Capture the cell that displays the provided text and extract its [x, y] central coordinate. 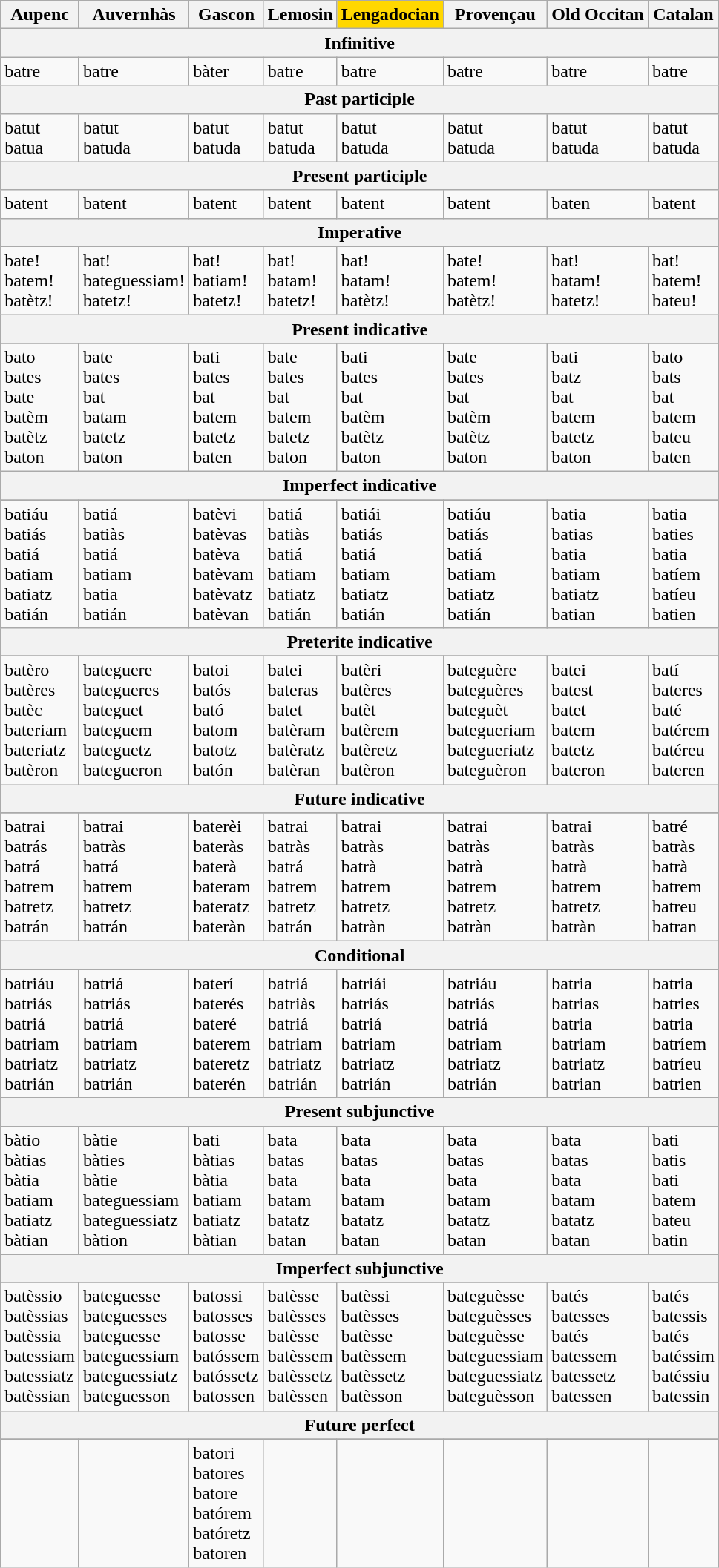
batriabatriesbatriabatríembatríeubatrien [683, 1034]
bàtie bàties bàtie bateguessiam bateguessiatz bàtion [134, 1190]
batés batesses batés batessem batessetz batessen [598, 1347]
bati batz bat batem batetz baton [598, 406]
batésbatessisbatésbatéssimbatéssiubatessin [683, 1347]
bateguere bategueres bateguet bateguem bateguetz bategueron [134, 721]
batoi batós bató batom batotz batón [226, 721]
batriái batriás batriá batriam batriatz batrián [390, 1034]
bateguère bateguères bateguèt bategueriam bategueriatz bateguèron [495, 721]
Future perfect [360, 1425]
Past participle [360, 99]
batei bateras batet batèram batèratz batèran [300, 721]
batrébatràsbatràbatrembatreubatran [683, 877]
batibatisbatibatembateubatin [683, 1190]
bateguèsse bateguèsses bateguèsse bateguessiam bateguessiatz bateguèsson [495, 1347]
batiá batiàs batiá batiam batiatz batián [300, 564]
Lengadocian [390, 15]
batiá batiàs batiá batiam batia batián [134, 564]
batiabatiesbatiabatíembatíeubatien [683, 564]
Present subjunctive [360, 1112]
Future indicative [360, 799]
batei batest batet batem batetz bateron [598, 721]
batèro batères batèc bateriam bateriatz batèron [40, 721]
Present participle [360, 176]
batia batias batia batiam batiatz batian [598, 564]
bati bates bat batèm batètz baton [390, 406]
Imperfect subjunctive [360, 1268]
batèssi batèsses batèsse batèssem batèssetz batèsson [390, 1347]
Conditional [360, 955]
batèvi batèvas batèva batèvam batèvatz batèvan [226, 564]
batèssio batèssias batèssia batessiam batessiatz batèssian [40, 1347]
bàter [226, 71]
batriá batriás batriá batriam batriatz batrián [134, 1034]
bat! batiam! batetz! [226, 280]
batutbatuda [683, 138]
Imperative [360, 232]
Lemosin [300, 15]
bat! batam! batètz! [390, 280]
bàtio bàtias bàtia batiam batiatz bàtian [40, 1190]
Imperfect indicative [360, 485]
Auvernhàs [134, 15]
batíbateresbatébatérembatéreubateren [683, 721]
Preterite indicative [360, 642]
batut batua [40, 138]
bate bates bat batam batetz baton [134, 406]
batria batrias batria batriam batriatz batrian [598, 1034]
batossi batosses batosse batóssem batóssetz batossen [226, 1347]
Provençau [495, 15]
batori batores batore batórem batóretz batoren [226, 1503]
bat! bateguessiam! batetz! [134, 280]
batèri batères batèt batèrem batèretz batèron [390, 721]
Old Occitan [598, 15]
Aupenc [40, 15]
Infinitive [360, 43]
bati bàtias bàtia batiam batiatz bàtian [226, 1190]
bati bates bat batem batetz baten [226, 406]
Gascon [226, 15]
batiái batiás batiá batiam batiatz batián [390, 564]
batobatsbatbatembateubaten [683, 406]
bate bates bat batèm batètz baton [495, 406]
baterí baterés bateré baterem bateretz baterén [226, 1034]
bato bates bate batèm batètz baton [40, 406]
baten [598, 204]
bat!batem!bateu! [683, 280]
batrai batrás batrá batrem batretz batrán [40, 877]
Present indicative [360, 329]
baterèi bateràs baterà bateram bateratz bateràn [226, 877]
batriá batriàs batriá batriam batriatz batrián [300, 1034]
batèsse batèsses batèsse batèssem batèssetz batèssen [300, 1347]
Catalan [683, 15]
bate bates bat batem batetz baton [300, 406]
bateguesse bateguesses bateguesse bateguessiam bateguessiatz bateguesson [134, 1347]
